Search for the cell housing the specified text and yield its [X, Y] center coordinate. 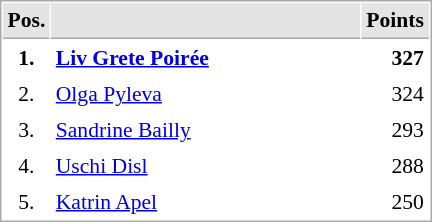
Points [396, 21]
1. [26, 57]
Liv Grete Poirée [206, 57]
288 [396, 165]
5. [26, 201]
327 [396, 57]
324 [396, 93]
Olga Pyleva [206, 93]
Pos. [26, 21]
Katrin Apel [206, 201]
Sandrine Bailly [206, 129]
293 [396, 129]
Uschi Disl [206, 165]
3. [26, 129]
2. [26, 93]
250 [396, 201]
4. [26, 165]
